Provide the (x, y) coordinate of the cell's center where the given text is located.  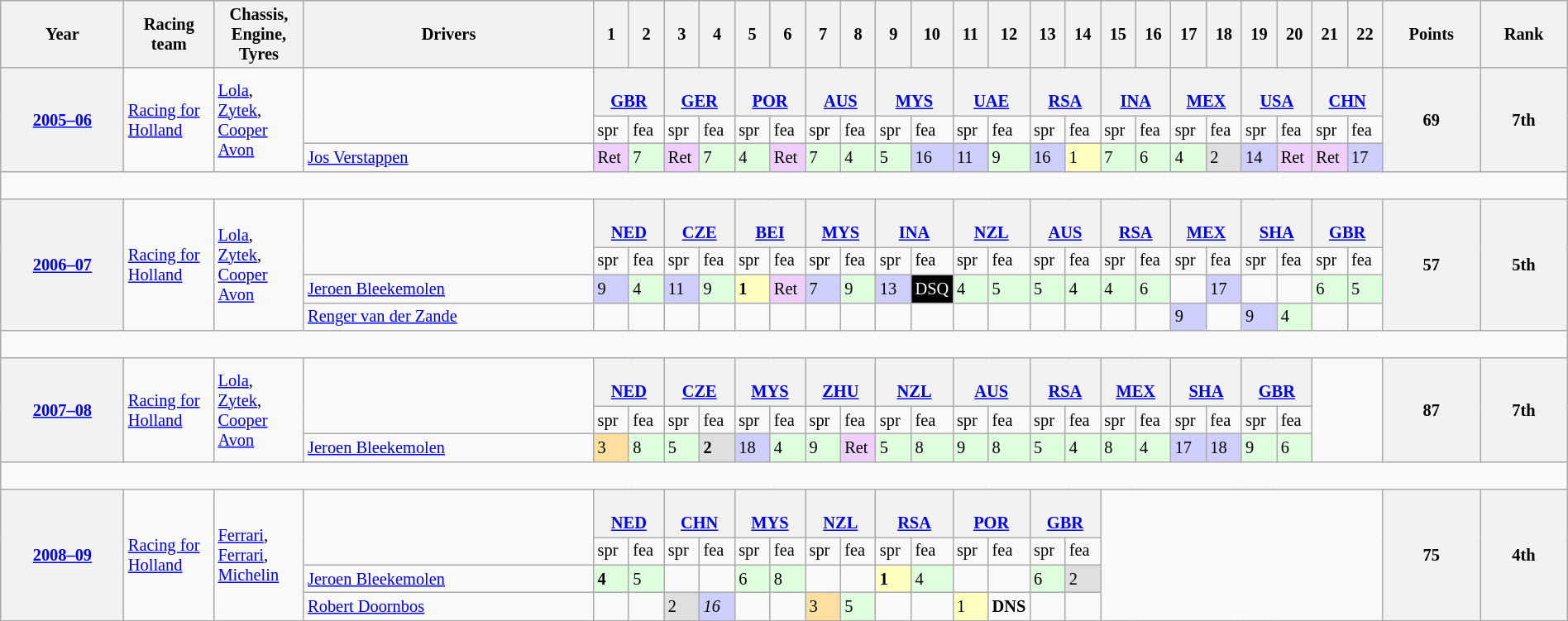
DNS (1009, 606)
2005–06 (63, 119)
22 (1365, 34)
15 (1118, 34)
Racingteam (169, 34)
Jos Verstappen (448, 157)
5th (1524, 265)
DSQ (932, 289)
75 (1432, 556)
UAE (991, 92)
Rank (1524, 34)
Renger van der Zande (448, 317)
2007–08 (63, 410)
19 (1259, 34)
12 (1009, 34)
69 (1432, 119)
4th (1524, 556)
BEI (769, 223)
Chassis,Engine,Tyres (260, 34)
87 (1432, 410)
57 (1432, 265)
2006–07 (63, 265)
Year (63, 34)
Drivers (448, 34)
10 (932, 34)
GER (700, 92)
ZHU (840, 382)
20 (1295, 34)
Ferrari,Ferrari,Michelin (260, 556)
Robert Doornbos (448, 606)
21 (1330, 34)
USA (1277, 92)
Points (1432, 34)
2008–09 (63, 556)
